Detect which cell encompasses the target text, then output its [x, y] center coordinate. 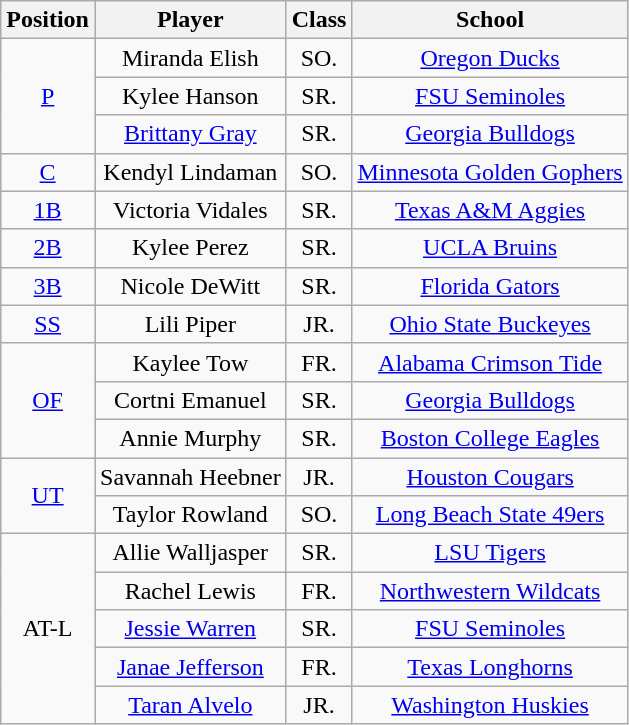
Oregon Ducks [490, 58]
P [48, 96]
Kaylee Tow [190, 362]
Jessie Warren [190, 629]
Janae Jefferson [190, 667]
Allie Walljasper [190, 553]
Cortni Emanuel [190, 400]
Annie Murphy [190, 438]
Taylor Rowland [190, 515]
C [48, 172]
Kylee Perez [190, 248]
Taran Alvelo [190, 705]
UCLA Bruins [490, 248]
UT [48, 496]
Florida Gators [490, 286]
Rachel Lewis [190, 591]
2B [48, 248]
Ohio State Buckeyes [490, 324]
OF [48, 400]
School [490, 20]
Washington Huskies [490, 705]
Lili Piper [190, 324]
Northwestern Wildcats [490, 591]
AT-L [48, 629]
Texas A&M Aggies [490, 210]
1B [48, 210]
Long Beach State 49ers [490, 515]
Brittany Gray [190, 134]
Boston College Eagles [490, 438]
Alabama Crimson Tide [490, 362]
Player [190, 20]
Miranda Elish [190, 58]
SS [48, 324]
Nicole DeWitt [190, 286]
Class [319, 20]
Position [48, 20]
Minnesota Golden Gophers [490, 172]
Victoria Vidales [190, 210]
Houston Cougars [490, 477]
LSU Tigers [490, 553]
Texas Longhorns [490, 667]
Kendyl Lindaman [190, 172]
Kylee Hanson [190, 96]
Savannah Heebner [190, 477]
3B [48, 286]
